Detect which cell encompasses the target text, then output its (X, Y) center coordinate. 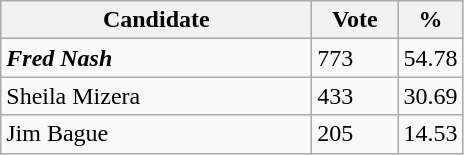
54.78 (430, 58)
Sheila Mizera (156, 96)
Jim Bague (156, 134)
30.69 (430, 96)
Candidate (156, 20)
205 (355, 134)
Fred Nash (156, 58)
433 (355, 96)
773 (355, 58)
Vote (355, 20)
% (430, 20)
14.53 (430, 134)
